Locate the cell with the specified text and output its [X, Y] center coordinate. 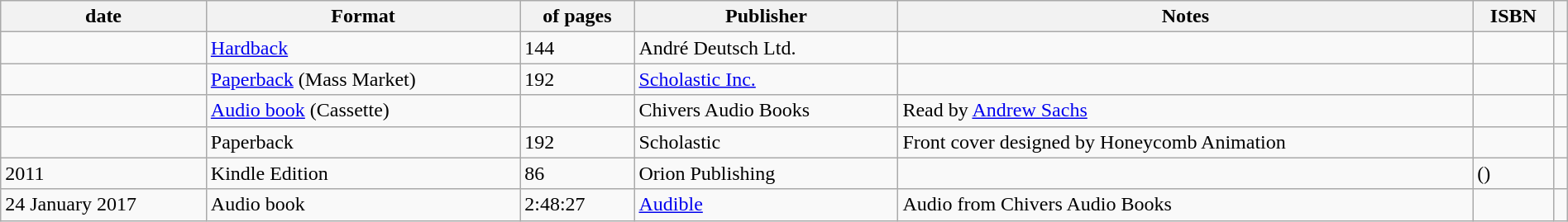
Paperback [362, 142]
24 January 2017 [104, 205]
Audio book [362, 205]
Publisher [766, 17]
Chivers Audio Books [766, 111]
ISBN [1513, 17]
Front cover designed by Honeycomb Animation [1186, 142]
2011 [104, 173]
Kindle Edition [362, 173]
Audio book (Cassette) [362, 111]
144 [577, 48]
Hardback [362, 48]
Audio from Chivers Audio Books [1186, 205]
Orion Publishing [766, 173]
Format [362, 17]
André Deutsch Ltd. [766, 48]
Paperback (Mass Market) [362, 79]
of pages [577, 17]
Scholastic [766, 142]
date [104, 17]
Read by Andrew Sachs [1186, 111]
2:48:27 [577, 205]
Notes [1186, 17]
() [1513, 173]
86 [577, 173]
Scholastic Inc. [766, 79]
Audible [766, 205]
